Extract the (X, Y) coordinate from the center of the cell holding the provided text.  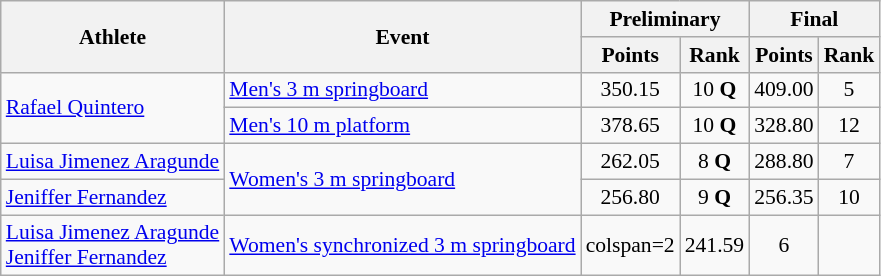
Final (814, 19)
Luisa Jimenez Aragunde (113, 162)
5 (850, 90)
378.65 (630, 126)
262.05 (630, 162)
Jeniffer Fernandez (113, 197)
Athlete (113, 36)
8 Q (714, 162)
256.35 (784, 197)
6 (784, 246)
Event (402, 36)
Women's synchronized 3 m springboard (402, 246)
350.15 (630, 90)
241.59 (714, 246)
9 Q (714, 197)
Luisa Jimenez AragundeJeniffer Fernandez (113, 246)
409.00 (784, 90)
Preliminary (666, 19)
Men's 10 m platform (402, 126)
328.80 (784, 126)
7 (850, 162)
256.80 (630, 197)
10 (850, 197)
colspan=2 (630, 246)
Men's 3 m springboard (402, 90)
Women's 3 m springboard (402, 180)
12 (850, 126)
288.80 (784, 162)
Rafael Quintero (113, 108)
